Return [x, y] of the center of cell containing provided text 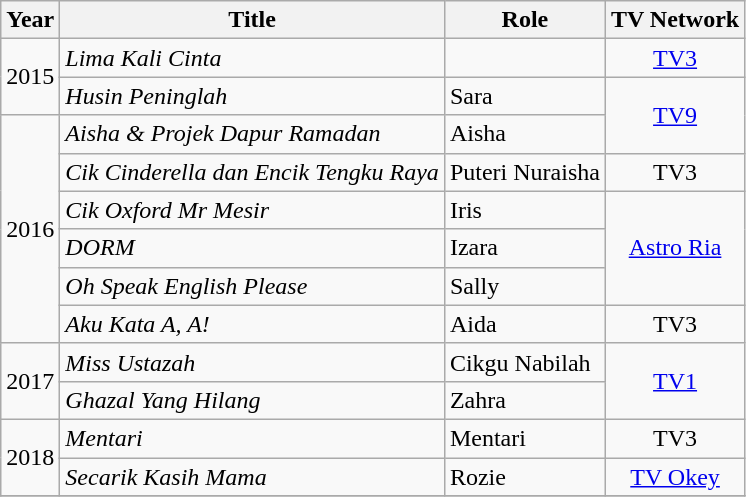
Aida [524, 324]
Lima Kali Cinta [252, 58]
2017 [30, 381]
Secarik Kasih Mama [252, 477]
Puteri Nuraisha [524, 172]
TV9 [674, 115]
TV Okey [674, 477]
Year [30, 20]
2015 [30, 77]
Rozie [524, 477]
Aisha & Projek Dapur Ramadan [252, 134]
Zahra [524, 400]
Ghazal Yang Hilang [252, 400]
Cikgu Nabilah [524, 362]
Role [524, 20]
Sara [524, 96]
TV Network [674, 20]
Cik Oxford Mr Mesir [252, 210]
Aku Kata A, A! [252, 324]
Husin Peninglah [252, 96]
Astro Ria [674, 248]
Iris [524, 210]
Sally [524, 286]
Miss Ustazah [252, 362]
DORM [252, 248]
Cik Cinderella dan Encik Tengku Raya [252, 172]
2016 [30, 229]
Oh Speak English Please [252, 286]
2018 [30, 457]
Title [252, 20]
Izara [524, 248]
TV1 [674, 381]
Aisha [524, 134]
